Capture the cell that displays the provided text and extract its (X, Y) central coordinate. 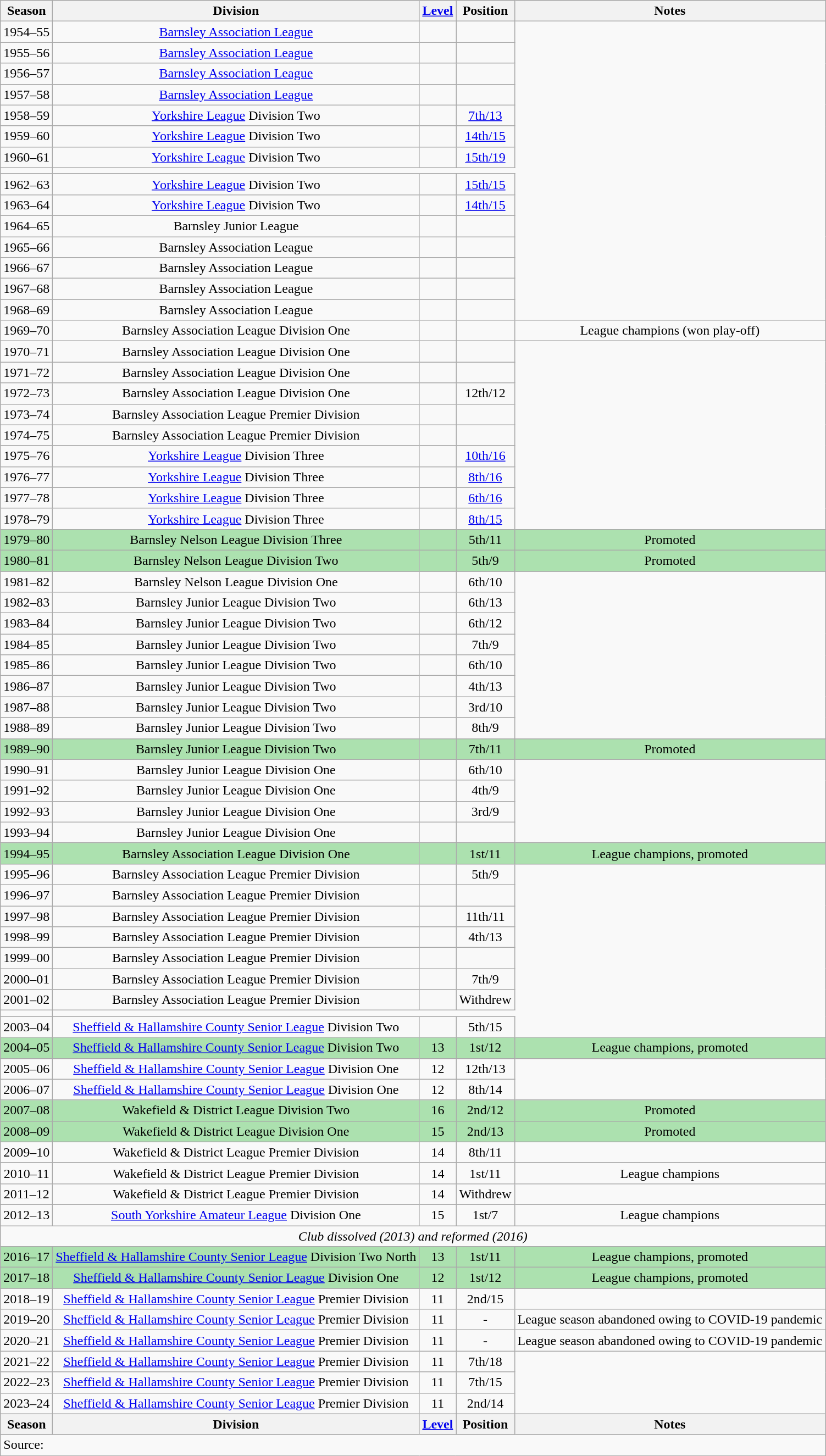
1990–91 (26, 770)
2000–01 (26, 979)
10th/16 (485, 456)
2009–10 (26, 1152)
8th/11 (485, 1152)
2nd/12 (485, 1110)
6th/16 (485, 498)
1975–76 (26, 456)
1977–78 (26, 498)
1st/7 (485, 1215)
7th/15 (485, 1382)
2020–21 (26, 1341)
2nd/14 (485, 1403)
1982–83 (26, 603)
1987–88 (26, 707)
Source: (413, 1445)
1989–90 (26, 749)
1983–84 (26, 624)
1984–85 (26, 644)
Barnsley Nelson League Division Two (236, 560)
1991–92 (26, 791)
1970–71 (26, 352)
1985–86 (26, 665)
1968–69 (26, 310)
1958–59 (26, 115)
6th/12 (485, 624)
1992–93 (26, 812)
12th/12 (485, 393)
1956–57 (26, 74)
1962–63 (26, 184)
8th/16 (485, 477)
2005–06 (26, 1069)
4th/9 (485, 791)
2011–12 (26, 1194)
1957–58 (26, 95)
2023–24 (26, 1403)
2022–23 (26, 1382)
1986–87 (26, 686)
15th/19 (485, 157)
League champions (won play-off) (670, 331)
1959–60 (26, 136)
3rd/10 (485, 707)
1955–56 (26, 53)
2001–02 (26, 1000)
1988–89 (26, 728)
1973–74 (26, 414)
7th/13 (485, 115)
1979–80 (26, 540)
Sheffield & Hallamshire County Senior League Division Two North (236, 1257)
16 (437, 1110)
Wakefield & District League Division One (236, 1131)
2nd/15 (485, 1299)
2017–18 (26, 1278)
1995–96 (26, 874)
7th/11 (485, 749)
1974–75 (26, 435)
1960–61 (26, 157)
1998–99 (26, 937)
1981–82 (26, 582)
Barnsley Nelson League Division One (236, 582)
Barnsley Nelson League Division Three (236, 540)
2003–04 (26, 1027)
2018–19 (26, 1299)
1976–77 (26, 477)
1999–00 (26, 958)
South Yorkshire Amateur League Division One (236, 1215)
1994–95 (26, 853)
12th/13 (485, 1069)
8th/14 (485, 1090)
2006–07 (26, 1090)
5th/11 (485, 540)
2016–17 (26, 1257)
Wakefield & District League Division Two (236, 1110)
1965–66 (26, 247)
Club dissolved (2013) and reformed (2016) (413, 1236)
2004–05 (26, 1048)
1971–72 (26, 373)
8th/9 (485, 728)
2010–11 (26, 1173)
15th/15 (485, 184)
2008–09 (26, 1131)
2nd/13 (485, 1131)
1996–97 (26, 895)
2007–08 (26, 1110)
1963–64 (26, 205)
1972–73 (26, 393)
1954–55 (26, 32)
2019–20 (26, 1320)
8th/15 (485, 519)
1969–70 (26, 331)
1964–65 (26, 226)
2021–22 (26, 1361)
1966–67 (26, 268)
11th/11 (485, 916)
1980–81 (26, 560)
1997–98 (26, 916)
1993–94 (26, 832)
7th/18 (485, 1361)
1978–79 (26, 519)
2012–13 (26, 1215)
5th/15 (485, 1027)
3rd/9 (485, 812)
6th/13 (485, 603)
Barnsley Junior League (236, 226)
1967–68 (26, 289)
